Capture the cell that displays the provided text and extract its [x, y] central coordinate. 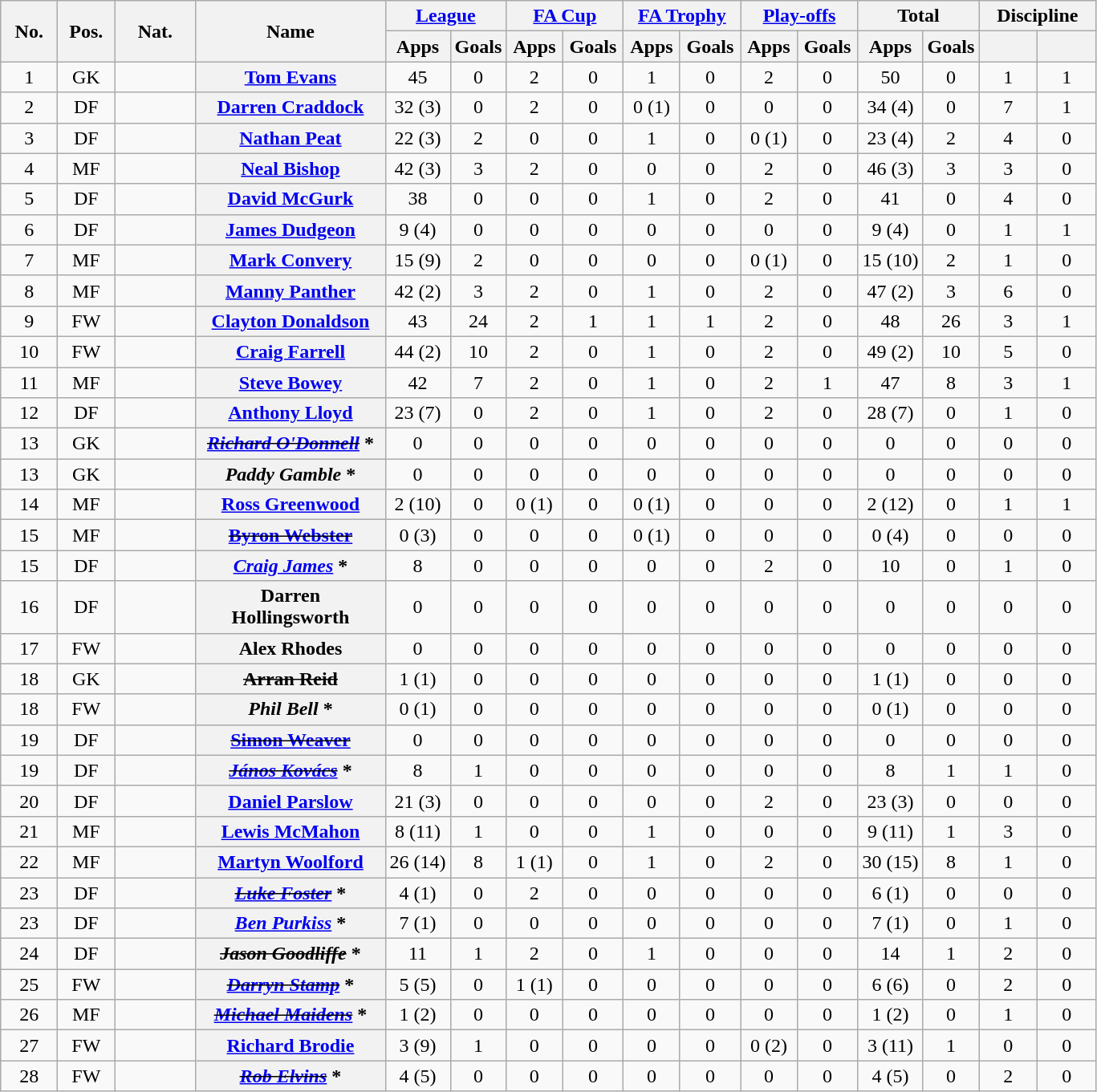
47 [891, 383]
22 [29, 862]
44 (2) [417, 351]
17 [29, 648]
2 (12) [891, 505]
Rob Elvins * [291, 1076]
Daniel Parslow [291, 801]
42 [417, 383]
James Dudgeon [291, 229]
4 (1) [417, 893]
23 (7) [417, 413]
42 (3) [417, 168]
Ross Greenwood [291, 505]
15 (10) [891, 260]
Mark Convery [291, 260]
20 [29, 801]
Discipline [1038, 16]
Manny Panther [291, 290]
0 (4) [891, 535]
9 (11) [891, 831]
Jason Goodliffe * [291, 954]
23 (3) [891, 801]
47 (2) [891, 290]
Byron Webster [291, 535]
16 [29, 607]
3 (11) [891, 1045]
6 (6) [891, 984]
Nathan Peat [291, 138]
Simon Weaver [291, 740]
28 [29, 1076]
15 (9) [417, 260]
Darryn Stamp * [291, 984]
Craig James * [291, 566]
János Kovács * [291, 770]
Arran Reid [291, 679]
21 [29, 831]
46 (3) [891, 168]
5 (5) [417, 984]
Name [291, 31]
3 (9) [417, 1045]
Lewis McMahon [291, 831]
41 [891, 199]
Play-offs [799, 16]
38 [417, 199]
12 [29, 413]
Luke Foster * [291, 893]
22 (3) [417, 138]
27 [29, 1045]
34 (4) [891, 108]
David McGurk [291, 199]
26 (14) [417, 862]
Michael Maidens * [291, 1015]
0 (2) [769, 1045]
Clayton Donaldson [291, 321]
21 (3) [417, 801]
FA Cup [565, 16]
Darren Craddock [291, 108]
32 (3) [417, 108]
6 (1) [891, 893]
Alex Rhodes [291, 648]
28 (7) [891, 413]
48 [891, 321]
FA Trophy [682, 16]
Richard Brodie [291, 1045]
Pos. [87, 31]
0 (3) [417, 535]
Nat. [156, 31]
43 [417, 321]
49 (2) [891, 351]
50 [891, 77]
30 (15) [891, 862]
Craig Farrell [291, 351]
42 (2) [417, 290]
Tom Evans [291, 77]
8 (11) [417, 831]
Paddy Gamble * [291, 474]
Anthony Lloyd [291, 413]
Darren Hollingsworth [291, 607]
9 [29, 321]
League [446, 16]
Steve Bowey [291, 383]
Phil Bell * [291, 709]
45 [417, 77]
23 (4) [891, 138]
Ben Purkiss * [291, 924]
25 [29, 984]
Total [918, 16]
Martyn Woolford [291, 862]
2 (10) [417, 505]
Neal Bishop [291, 168]
No. [29, 31]
Richard O'Donnell * [291, 444]
